From the cell containing the given text, extract its center point as (x, y) coordinate. 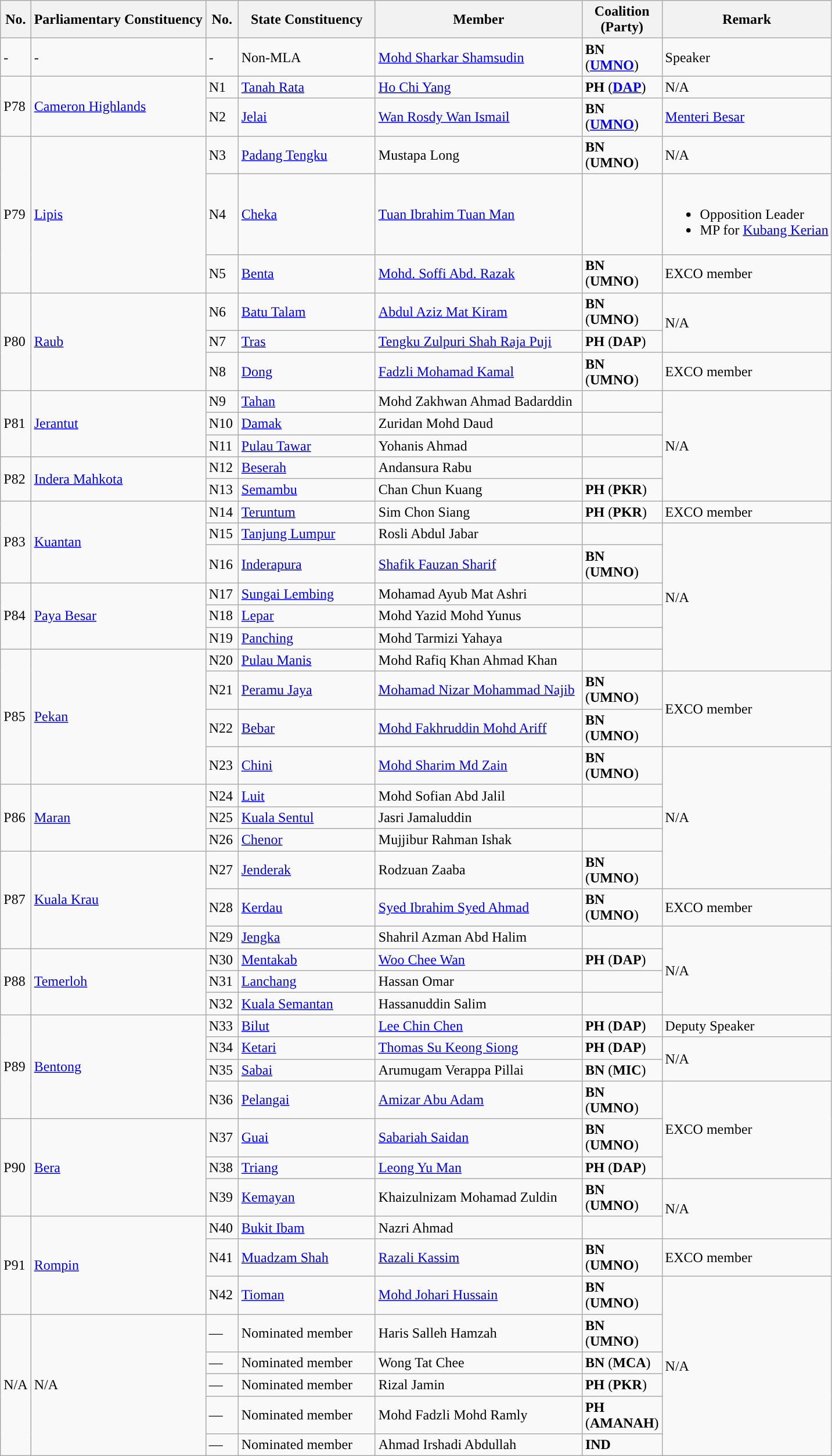
N31 (222, 982)
Amizar Abu Adam (478, 1100)
Sabariah Saidan (478, 1138)
Mohd Yazid Mohd Yunus (478, 616)
N8 (222, 372)
Hassanuddin Salim (478, 1004)
Hassan Omar (478, 982)
Deputy Speaker (747, 1026)
P89 (16, 1067)
Arumugam Verappa Pillai (478, 1070)
Lee Chin Chen (478, 1026)
N12 (222, 468)
Kerdau (307, 908)
Mohd. Soffi Abd. Razak (478, 274)
P82 (16, 479)
Luit (307, 795)
Syed Ibrahim Syed Ahmad (478, 908)
Cheka (307, 214)
Benta (307, 274)
Non-MLA (307, 57)
Kuala Sentul (307, 817)
Sabai (307, 1070)
Batu Talam (307, 311)
Andansura Rabu (478, 468)
N17 (222, 594)
Kuantan (118, 542)
P91 (16, 1265)
Ketari (307, 1048)
Padang Tengku (307, 154)
Beserah (307, 468)
N3 (222, 154)
N28 (222, 908)
Kemayan (307, 1197)
Rosli Abdul Jabar (478, 534)
Member (478, 20)
Teruntum (307, 512)
N27 (222, 870)
Pelangai (307, 1100)
P84 (16, 616)
Raub (118, 341)
Temerloh (118, 982)
Muadzam Shah (307, 1257)
Speaker (747, 57)
Panching (307, 638)
P78 (16, 106)
Nazri Ahmad (478, 1227)
Pekan (118, 716)
Menteri Besar (747, 117)
Inderapura (307, 564)
Bebar (307, 728)
Mohd Johari Hussain (478, 1295)
PH (AMANAH) (622, 1415)
N39 (222, 1197)
N4 (222, 214)
N25 (222, 817)
Razali Kassim (478, 1257)
Mentakab (307, 960)
N10 (222, 423)
Lipis (118, 214)
Lanchang (307, 982)
Tioman (307, 1295)
Khaizulnizam Mohamad Zuldin (478, 1197)
N38 (222, 1167)
Yohanis Ahmad (478, 445)
P83 (16, 542)
Mohd Sofian Abd Jalil (478, 795)
N33 (222, 1026)
Peramu Jaya (307, 690)
Bilut (307, 1026)
N13 (222, 490)
P86 (16, 817)
Chini (307, 765)
N16 (222, 564)
Mohd Zakhwan Ahmad Badarddin (478, 401)
N32 (222, 1004)
N7 (222, 341)
Guai (307, 1138)
Rompin (118, 1265)
Mohamad Nizar Mohammad Najib (478, 690)
State Constituency (307, 20)
Opposition LeaderMP for Kubang Kerian (747, 214)
N24 (222, 795)
N42 (222, 1295)
Wan Rosdy Wan Ismail (478, 117)
P81 (16, 423)
Jasri Jamaluddin (478, 817)
N37 (222, 1138)
Mohd Tarmizi Yahaya (478, 638)
BN (MIC) (622, 1070)
Woo Chee Wan (478, 960)
IND (622, 1445)
N18 (222, 616)
Wong Tat Chee (478, 1363)
Mustapa Long (478, 154)
Ahmad Irshadi Abdullah (478, 1445)
N30 (222, 960)
N40 (222, 1227)
Cameron Highlands (118, 106)
Chan Chun Kuang (478, 490)
Parliamentary Constituency (118, 20)
Ho Chi Yang (478, 87)
BN (MCA) (622, 1363)
N23 (222, 765)
N6 (222, 311)
Rizal Jamin (478, 1385)
N14 (222, 512)
Haris Salleh Hamzah (478, 1333)
P88 (16, 982)
N26 (222, 839)
Leong Yu Man (478, 1167)
N5 (222, 274)
Mujjibur Rahman Ishak (478, 839)
Tahan (307, 401)
Paya Besar (118, 616)
N19 (222, 638)
N21 (222, 690)
N2 (222, 117)
Shafik Fauzan Sharif (478, 564)
N11 (222, 445)
Shahril Azman Abd Halim (478, 938)
Rodzuan Zaaba (478, 870)
Kuala Krau (118, 900)
Fadzli Mohamad Kamal (478, 372)
Chenor (307, 839)
Jerantut (118, 423)
Tras (307, 341)
P79 (16, 214)
Mohd Sharkar Shamsudin (478, 57)
Pulau Tawar (307, 445)
Bera (118, 1167)
N29 (222, 938)
Zuridan Mohd Daud (478, 423)
Triang (307, 1167)
Mohd Fadzli Mohd Ramly (478, 1415)
Damak (307, 423)
Jengka (307, 938)
N35 (222, 1070)
P90 (16, 1167)
N22 (222, 728)
Abdul Aziz Mat Kiram (478, 311)
Kuala Semantan (307, 1004)
P87 (16, 900)
N1 (222, 87)
Bukit Ibam (307, 1227)
Mohd Sharim Md Zain (478, 765)
Sim Chon Siang (478, 512)
Sungai Lembing (307, 594)
Coalition (Party) (622, 20)
P85 (16, 716)
Pulau Manis (307, 660)
Jelai (307, 117)
Semambu (307, 490)
Indera Mahkota (118, 479)
Bentong (118, 1067)
Tanjung Lumpur (307, 534)
Tanah Rata (307, 87)
N34 (222, 1048)
Tengku Zulpuri Shah Raja Puji (478, 341)
Mohd Fakhruddin Mohd Ariff (478, 728)
Remark (747, 20)
Jenderak (307, 870)
N15 (222, 534)
N9 (222, 401)
P80 (16, 341)
Lepar (307, 616)
N41 (222, 1257)
Tuan Ibrahim Tuan Man (478, 214)
Mohd Rafiq Khan Ahmad Khan (478, 660)
N20 (222, 660)
Thomas Su Keong Siong (478, 1048)
Mohamad Ayub Mat Ashri (478, 594)
Maran (118, 817)
N36 (222, 1100)
Dong (307, 372)
